Output the [x, y] coordinate of the center of the cell containing the given text.  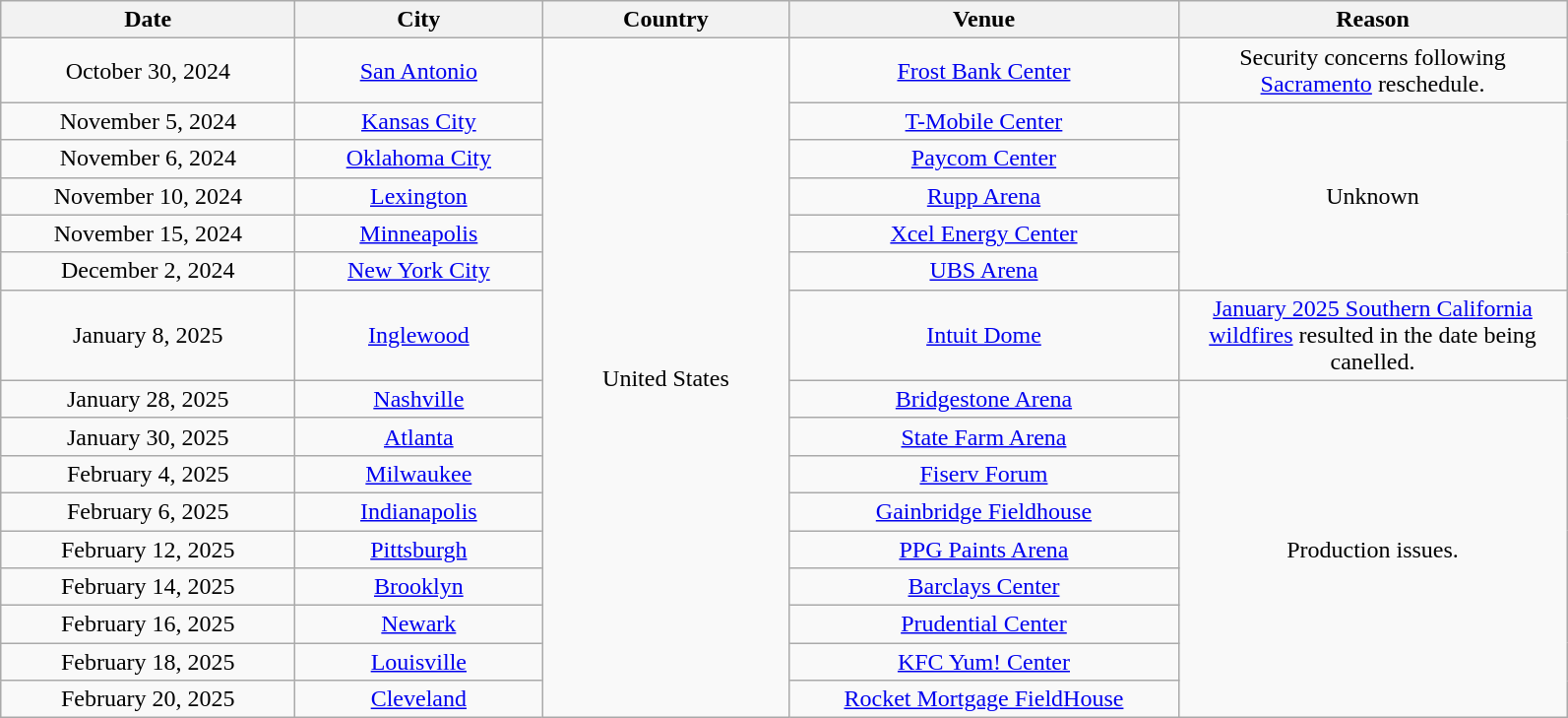
Xcel Energy Center [984, 233]
Intuit Dome [984, 335]
February 20, 2025 [148, 699]
Nashville [419, 399]
T-Mobile Center [984, 121]
Barclays Center [984, 587]
Rocket Mortgage FieldHouse [984, 699]
February 14, 2025 [148, 587]
Date [148, 20]
Louisville [419, 662]
UBS Arena [984, 271]
January 8, 2025 [148, 335]
February 4, 2025 [148, 474]
Venue [984, 20]
February 6, 2025 [148, 511]
Atlanta [419, 436]
Milwaukee [419, 474]
State Farm Arena [984, 436]
Pittsburgh [419, 549]
Oklahoma City [419, 159]
Rupp Arena [984, 196]
January 28, 2025 [148, 399]
Cleveland [419, 699]
Fiserv Forum [984, 474]
January 2025 Southern California wildfires resulted in the date being canelled. [1372, 335]
Paycom Center [984, 159]
Frost Bank Center [984, 71]
Gainbridge Fieldhouse [984, 511]
Reason [1372, 20]
Inglewood [419, 335]
February 18, 2025 [148, 662]
Production issues. [1372, 550]
Brooklyn [419, 587]
PPG Paints Arena [984, 549]
Lexington [419, 196]
November 10, 2024 [148, 196]
New York City [419, 271]
United States [665, 378]
San Antonio [419, 71]
Indianapolis [419, 511]
Minneapolis [419, 233]
February 12, 2025 [148, 549]
Unknown [1372, 196]
KFC Yum! Center [984, 662]
Newark [419, 624]
November 6, 2024 [148, 159]
November 5, 2024 [148, 121]
October 30, 2024 [148, 71]
Kansas City [419, 121]
City [419, 20]
November 15, 2024 [148, 233]
Prudential Center [984, 624]
December 2, 2024 [148, 271]
Country [665, 20]
Security concerns following Sacramento reschedule. [1372, 71]
January 30, 2025 [148, 436]
Bridgestone Arena [984, 399]
February 16, 2025 [148, 624]
